For the text-containing cell, return its midpoint in (x, y) coordinate format. 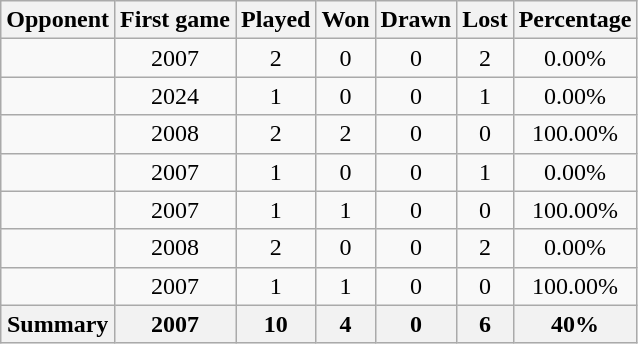
Summary (58, 324)
6 (485, 324)
First game (176, 20)
40% (575, 324)
Played (276, 20)
Lost (485, 20)
Won (346, 20)
4 (346, 324)
Drawn (416, 20)
2024 (176, 96)
Opponent (58, 20)
10 (276, 324)
Percentage (575, 20)
